Output the [X, Y] coordinate of the center of the cell containing the given text.  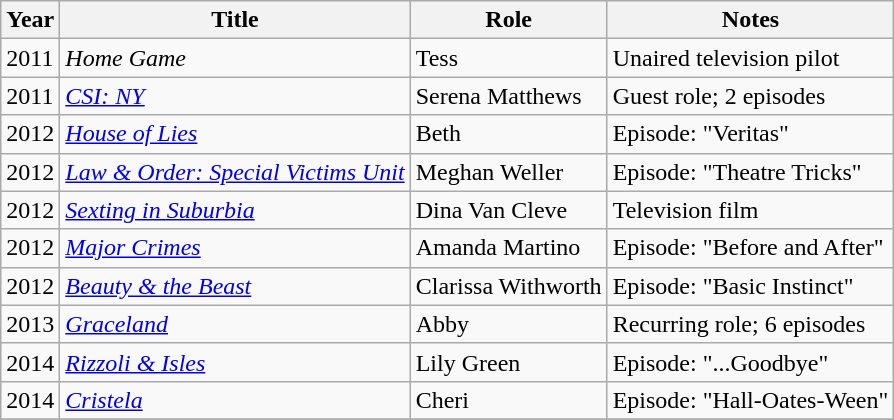
Notes [750, 20]
Television film [750, 210]
Episode: "...Goodbye" [750, 362]
Cristela [235, 400]
Recurring role; 6 episodes [750, 324]
Cheri [508, 400]
Graceland [235, 324]
Guest role; 2 episodes [750, 96]
Year [30, 20]
House of Lies [235, 134]
Unaired television pilot [750, 58]
Beauty & the Beast [235, 286]
Law & Order: Special Victims Unit [235, 172]
Tess [508, 58]
Clarissa Withworth [508, 286]
Home Game [235, 58]
Major Crimes [235, 248]
Episode: "Before and After" [750, 248]
Episode: "Hall-Oates-Ween" [750, 400]
Abby [508, 324]
2013 [30, 324]
CSI: NY [235, 96]
Beth [508, 134]
Dina Van Cleve [508, 210]
Sexting in Suburbia [235, 210]
Meghan Weller [508, 172]
Episode: "Basic Instinct" [750, 286]
Serena Matthews [508, 96]
Amanda Martino [508, 248]
Title [235, 20]
Episode: "Veritas" [750, 134]
Role [508, 20]
Lily Green [508, 362]
Rizzoli & Isles [235, 362]
Episode: "Theatre Tricks" [750, 172]
